Output the [X, Y] coordinate of the center of the cell containing the given text.  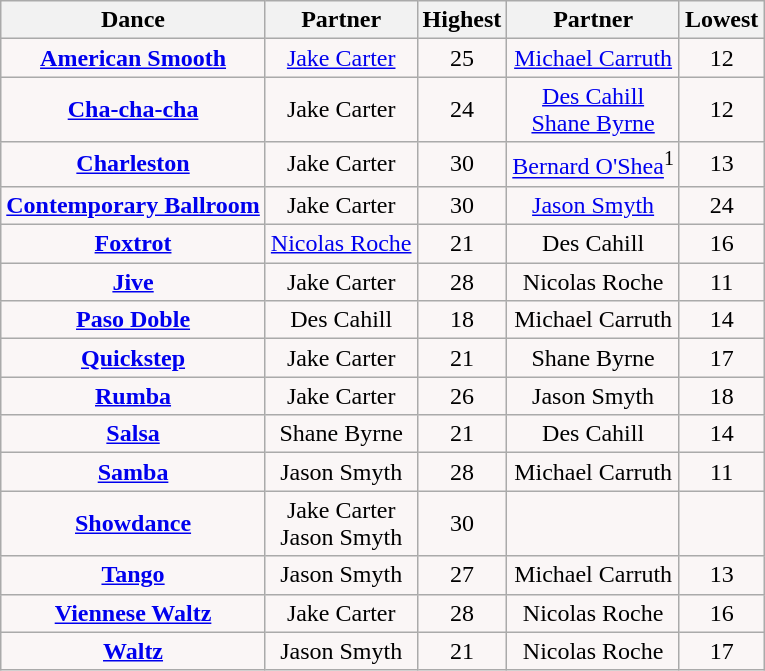
Quickstep [134, 358]
Showdance [134, 524]
Highest [462, 20]
Cha-cha-cha [134, 110]
Foxtrot [134, 244]
Charleston [134, 164]
Jake CarterJason Smyth [341, 524]
Samba [134, 472]
27 [462, 575]
Bernard O'Shea1 [594, 164]
Paso Doble [134, 320]
Waltz [134, 651]
Lowest [721, 20]
Viennese Waltz [134, 613]
26 [462, 396]
Tango [134, 575]
Jive [134, 282]
Rumba [134, 396]
Des CahillShane Byrne [594, 110]
Contemporary Ballroom [134, 205]
American Smooth [134, 58]
Salsa [134, 434]
25 [462, 58]
Dance [134, 20]
